For the text-containing cell, return its midpoint in [X, Y] coordinate format. 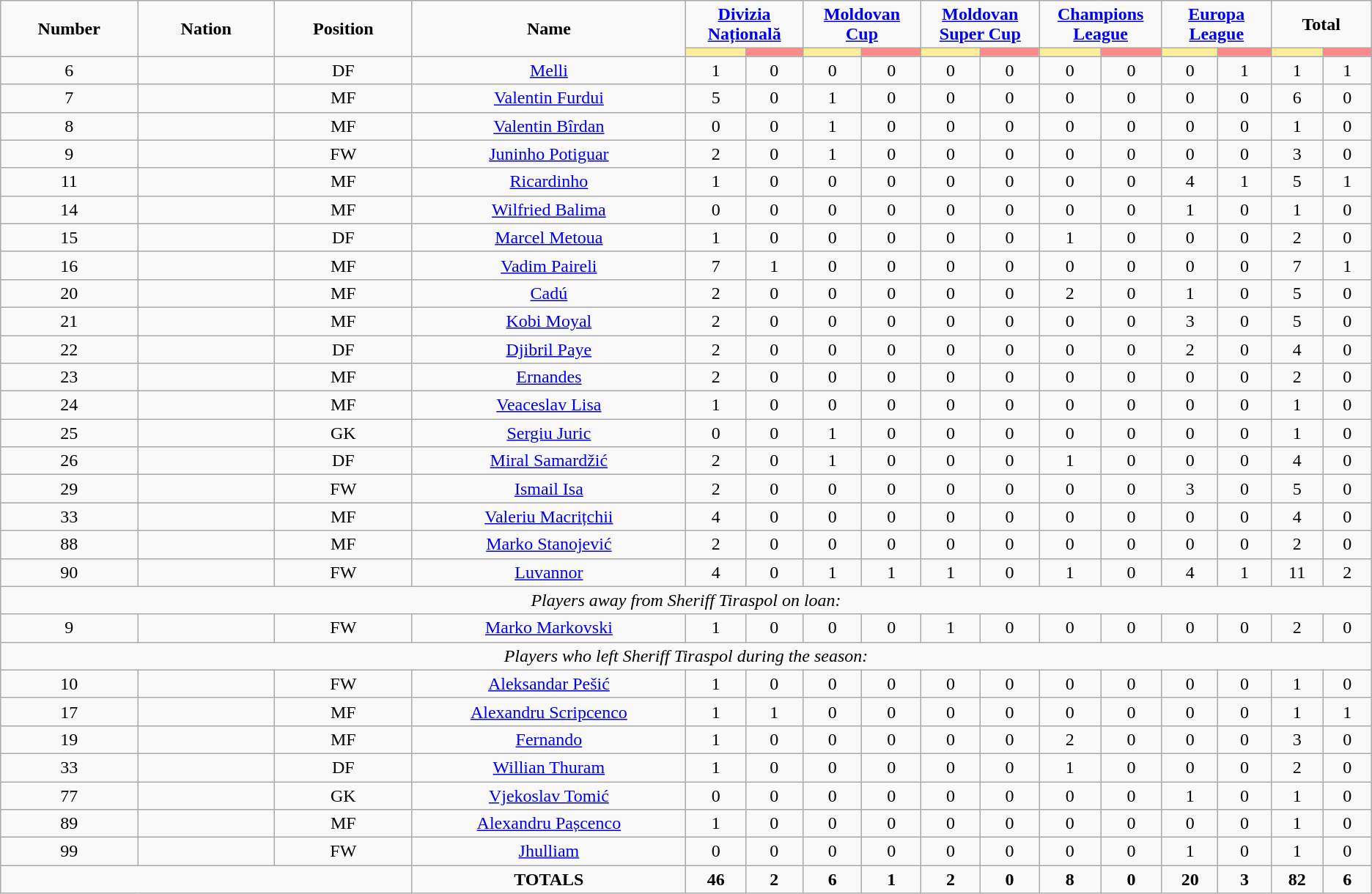
Ismail Isa [549, 489]
77 [69, 795]
99 [69, 851]
Juninho Potiguar [549, 154]
25 [69, 433]
82 [1297, 879]
Divizia Națională [745, 25]
19 [69, 739]
Aleksandar Pešić [549, 684]
Alexandru Scripcenco [549, 712]
21 [69, 321]
15 [69, 237]
16 [69, 265]
10 [69, 684]
Champions League [1101, 25]
Valeriu Macrițchii [549, 517]
29 [69, 489]
Miral Samardžić [549, 461]
46 [715, 879]
Players who left Sheriff Tiraspol during the season: [686, 656]
Europa League [1217, 25]
Players away from Sheriff Tiraspol on loan: [686, 600]
Position [343, 29]
Sergiu Juric [549, 433]
Ricardinho [549, 182]
17 [69, 712]
Cadú [549, 293]
Marko Stanojević [549, 544]
Fernando [549, 739]
Wilfried Balima [549, 210]
Melli [549, 70]
Valentin Furdui [549, 98]
22 [69, 350]
23 [69, 377]
Moldovan Cup [862, 25]
Name [549, 29]
Kobi Moyal [549, 321]
Nation [207, 29]
Marko Markovski [549, 628]
Number [69, 29]
Willian Thuram [549, 767]
Valentin Bîrdan [549, 126]
Ernandes [549, 377]
88 [69, 544]
Moldovan Super Cup [981, 25]
Veaceslav Lisa [549, 405]
24 [69, 405]
Vjekoslav Tomić [549, 795]
89 [69, 824]
90 [69, 572]
Alexandru Pașcenco [549, 824]
Marcel Metoua [549, 237]
26 [69, 461]
Vadim Paireli [549, 265]
14 [69, 210]
Luvannor [549, 572]
Total [1321, 25]
Jhulliam [549, 851]
TOTALS [549, 879]
Djibril Paye [549, 350]
